Scan for the cell matching the given text and deliver its (x, y) coordinate at center. 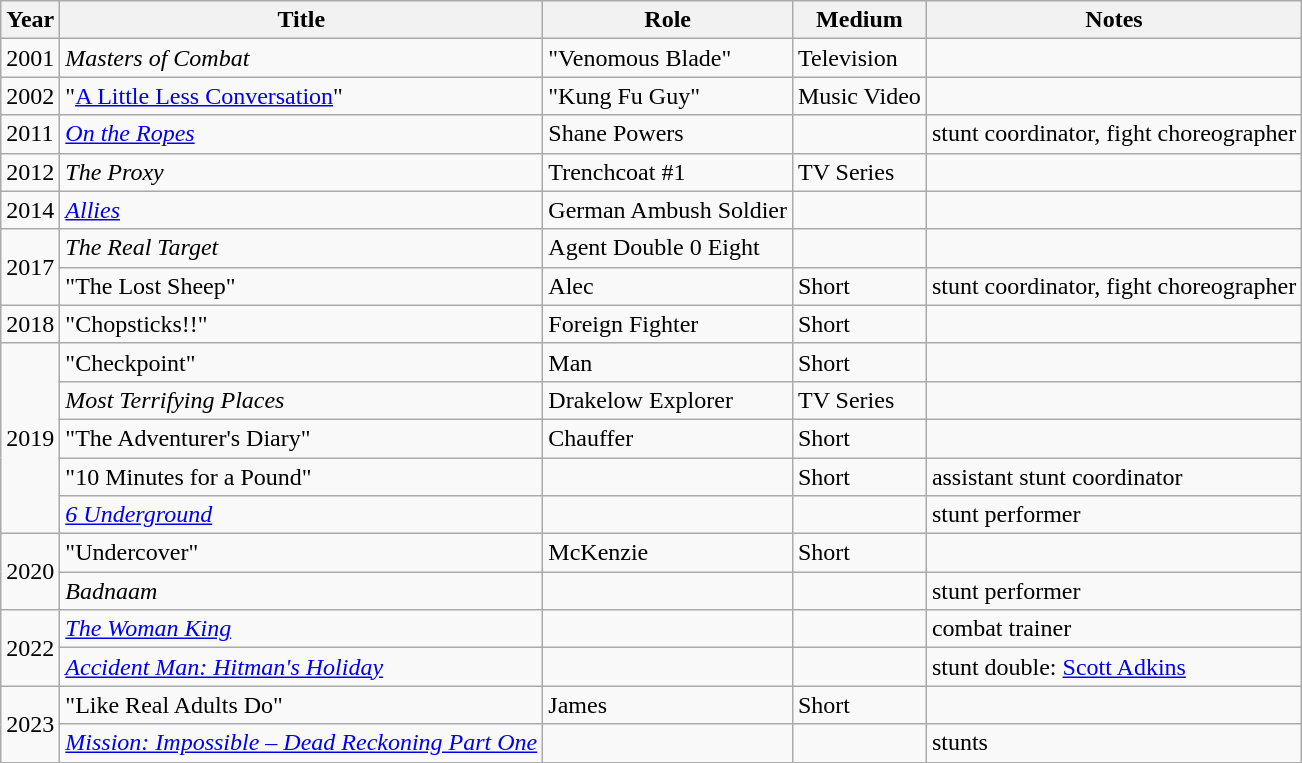
Chauffer (668, 438)
Foreign Fighter (668, 324)
Man (668, 362)
The Proxy (302, 172)
stunt double: Scott Adkins (1114, 667)
Year (30, 20)
Music Video (859, 96)
"The Adventurer's Diary" (302, 438)
6 Underground (302, 515)
Television (859, 58)
2017 (30, 267)
German Ambush Soldier (668, 210)
Badnaam (302, 591)
Notes (1114, 20)
"Kung Fu Guy" (668, 96)
"A Little Less Conversation" (302, 96)
Accident Man: Hitman's Holiday (302, 667)
stunts (1114, 743)
On the Ropes (302, 134)
"The Lost Sheep" (302, 286)
combat trainer (1114, 629)
The Woman King (302, 629)
Mission: Impossible – Dead Reckoning Part One (302, 743)
The Real Target (302, 248)
2020 (30, 572)
McKenzie (668, 553)
2002 (30, 96)
Most Terrifying Places (302, 400)
2023 (30, 724)
"10 Minutes for a Pound" (302, 477)
Agent Double 0 Eight (668, 248)
2014 (30, 210)
assistant stunt coordinator (1114, 477)
Drakelow Explorer (668, 400)
2011 (30, 134)
"Checkpoint" (302, 362)
"Like Real Adults Do" (302, 705)
Allies (302, 210)
2022 (30, 648)
James (668, 705)
Alec (668, 286)
Shane Powers (668, 134)
2018 (30, 324)
"Venomous Blade" (668, 58)
2001 (30, 58)
Role (668, 20)
2019 (30, 438)
"Chopsticks!!" (302, 324)
Title (302, 20)
"Undercover" (302, 553)
Trenchcoat #1 (668, 172)
Masters of Combat (302, 58)
Medium (859, 20)
2012 (30, 172)
